Provide the (x, y) coordinate of the cell's center where the given text is located.  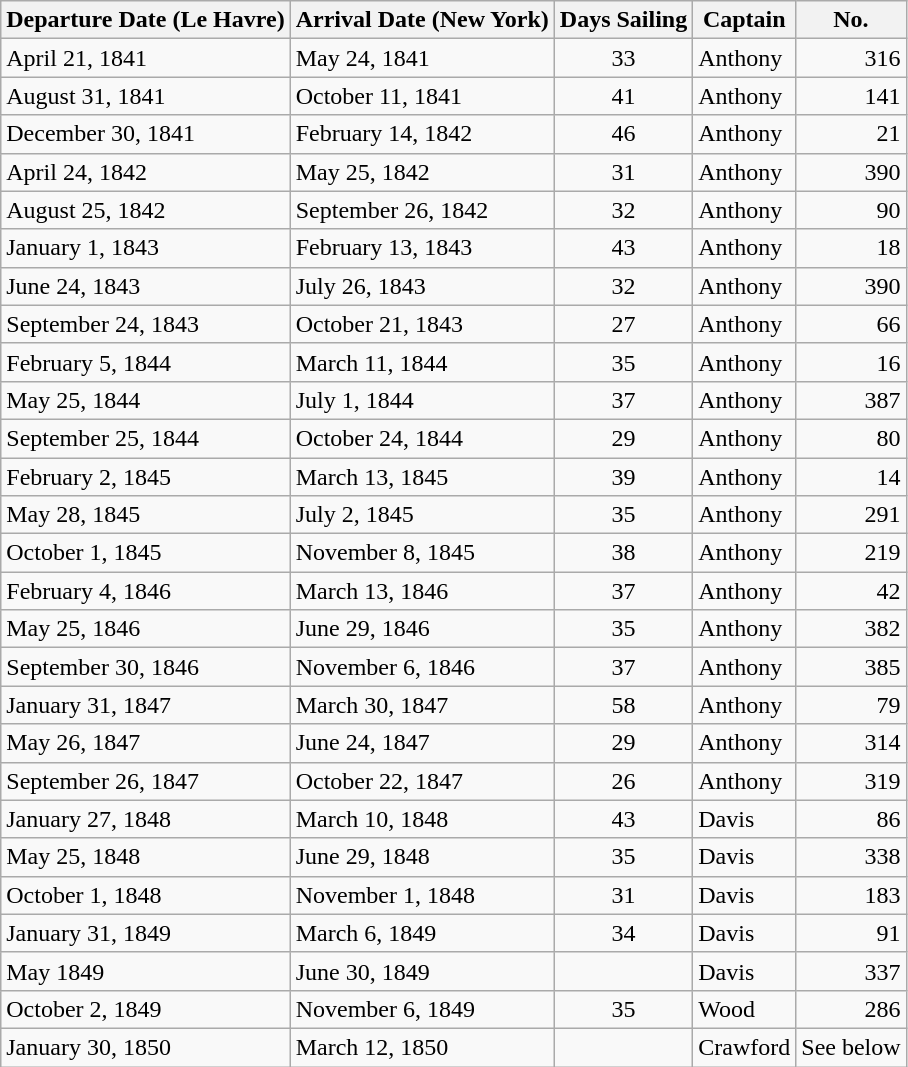
September 26, 1842 (422, 210)
Days Sailing (623, 20)
319 (851, 781)
16 (851, 362)
April 21, 1841 (146, 58)
46 (623, 134)
387 (851, 400)
July 2, 1845 (422, 515)
May 26, 1847 (146, 743)
January 27, 1848 (146, 819)
382 (851, 629)
27 (623, 324)
38 (623, 553)
October 22, 1847 (422, 781)
58 (623, 705)
May 25, 1848 (146, 857)
November 8, 1845 (422, 553)
337 (851, 971)
March 13, 1845 (422, 477)
January 1, 1843 (146, 248)
October 1, 1848 (146, 895)
291 (851, 515)
October 24, 1844 (422, 438)
October 1, 1845 (146, 553)
January 31, 1849 (146, 933)
See below (851, 1047)
Crawford (744, 1047)
April 24, 1842 (146, 172)
June 24, 1847 (422, 743)
May 24, 1841 (422, 58)
January 30, 1850 (146, 1047)
41 (623, 96)
July 1, 1844 (422, 400)
385 (851, 667)
March 6, 1849 (422, 933)
34 (623, 933)
June 24, 1843 (146, 286)
September 25, 1844 (146, 438)
Wood (744, 1009)
Departure Date (Le Havre) (146, 20)
February 14, 1842 (422, 134)
79 (851, 705)
November 6, 1846 (422, 667)
February 13, 1843 (422, 248)
August 31, 1841 (146, 96)
January 31, 1847 (146, 705)
80 (851, 438)
March 10, 1848 (422, 819)
33 (623, 58)
June 30, 1849 (422, 971)
66 (851, 324)
86 (851, 819)
November 1, 1848 (422, 895)
No. (851, 20)
90 (851, 210)
September 30, 1846 (146, 667)
February 5, 1844 (146, 362)
December 30, 1841 (146, 134)
March 13, 1846 (422, 591)
May 25, 1842 (422, 172)
219 (851, 553)
March 12, 1850 (422, 1047)
May 25, 1844 (146, 400)
May 25, 1846 (146, 629)
Arrival Date (New York) (422, 20)
October 11, 1841 (422, 96)
May 1849 (146, 971)
21 (851, 134)
141 (851, 96)
338 (851, 857)
March 30, 1847 (422, 705)
18 (851, 248)
183 (851, 895)
Captain (744, 20)
91 (851, 933)
February 2, 1845 (146, 477)
316 (851, 58)
February 4, 1846 (146, 591)
June 29, 1848 (422, 857)
26 (623, 781)
July 26, 1843 (422, 286)
November 6, 1849 (422, 1009)
14 (851, 477)
314 (851, 743)
June 29, 1846 (422, 629)
42 (851, 591)
October 2, 1849 (146, 1009)
October 21, 1843 (422, 324)
September 26, 1847 (146, 781)
May 28, 1845 (146, 515)
39 (623, 477)
March 11, 1844 (422, 362)
September 24, 1843 (146, 324)
286 (851, 1009)
August 25, 1842 (146, 210)
